Provide the [X, Y] coordinate of the cell's center where the given text is located.  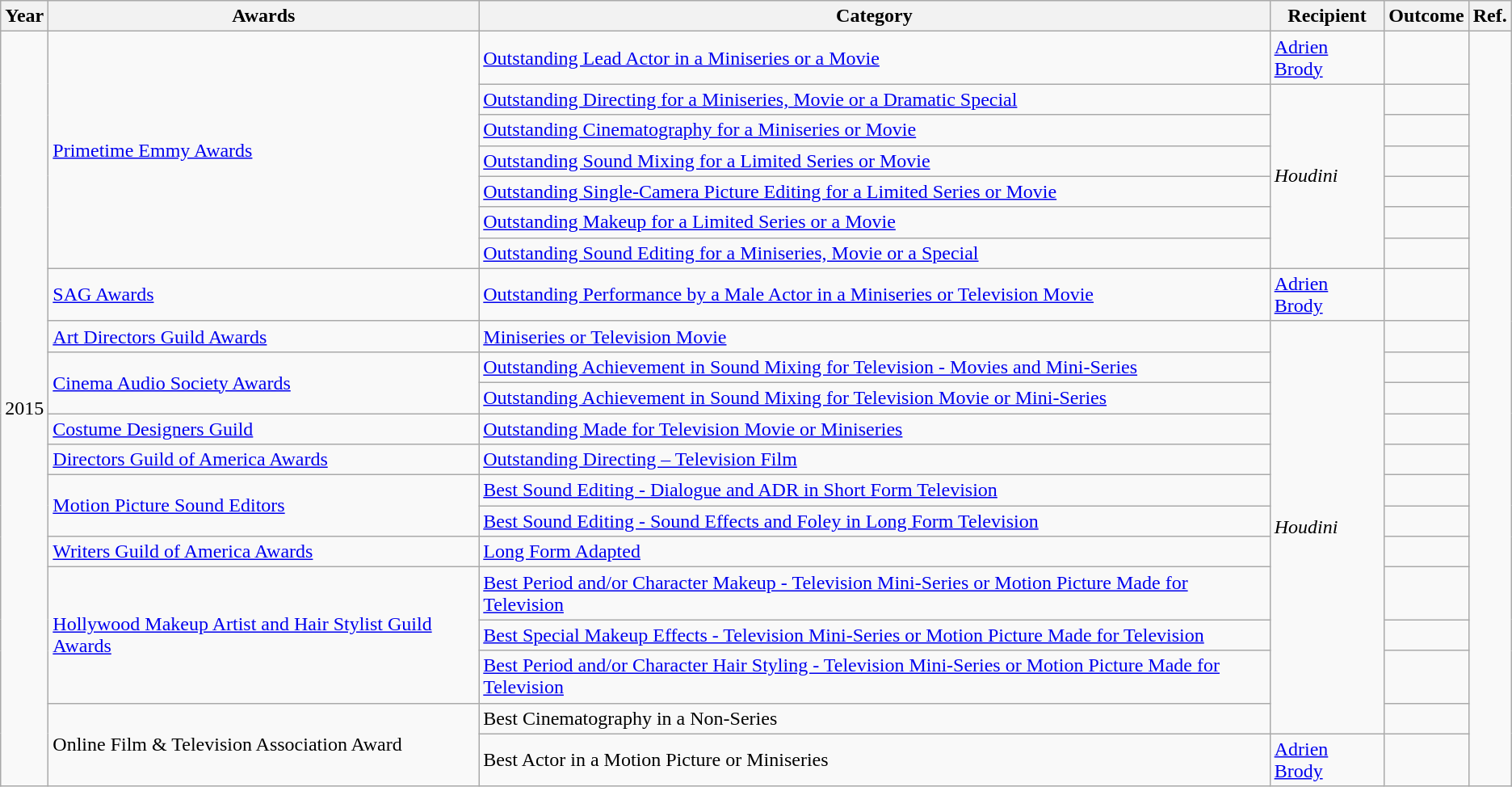
2015 [24, 409]
Best Period and/or Character Makeup - Television Mini-Series or Motion Picture Made for Television [874, 593]
Category [874, 16]
Outstanding Single-Camera Picture Editing for a Limited Series or Movie [874, 191]
Best Period and/or Character Hair Styling - Television Mini-Series or Motion Picture Made for Television [874, 677]
Best Sound Editing - Dialogue and ADR in Short Form Television [874, 490]
Outstanding Directing for a Miniseries, Movie or a Dramatic Special [874, 99]
Primetime Emmy Awards [263, 150]
Outstanding Makeup for a Limited Series or a Movie [874, 222]
Cinema Audio Society Awards [263, 382]
Motion Picture Sound Editors [263, 506]
Outstanding Cinematography for a Miniseries or Movie [874, 130]
Recipient [1327, 16]
Best Sound Editing - Sound Effects and Foley in Long Form Television [874, 521]
Art Directors Guild Awards [263, 336]
Hollywood Makeup Artist and Hair Stylist Guild Awards [263, 635]
Outstanding Achievement in Sound Mixing for Television Movie or Mini-Series [874, 398]
Outstanding Sound Mixing for a Limited Series or Movie [874, 161]
Writers Guild of America Awards [263, 552]
Outstanding Achievement in Sound Mixing for Television - Movies and Mini-Series [874, 367]
Directors Guild of America Awards [263, 460]
Awards [263, 16]
Best Actor in a Motion Picture or Miniseries [874, 760]
Best Cinematography in a Non-Series [874, 718]
Outstanding Performance by a Male Actor in a Miniseries or Television Movie [874, 294]
Best Special Makeup Effects - Television Mini-Series or Motion Picture Made for Television [874, 635]
Ref. [1489, 16]
Online Film & Television Association Award [263, 745]
Costume Designers Guild [263, 429]
Outcome [1426, 16]
Miniseries or Television Movie [874, 336]
Outstanding Directing – Television Film [874, 460]
Outstanding Lead Actor in a Miniseries or a Movie [874, 58]
Outstanding Sound Editing for a Miniseries, Movie or a Special [874, 253]
SAG Awards [263, 294]
Long Form Adapted [874, 552]
Outstanding Made for Television Movie or Miniseries [874, 429]
Year [24, 16]
